Return [X, Y] of the center of cell containing provided text 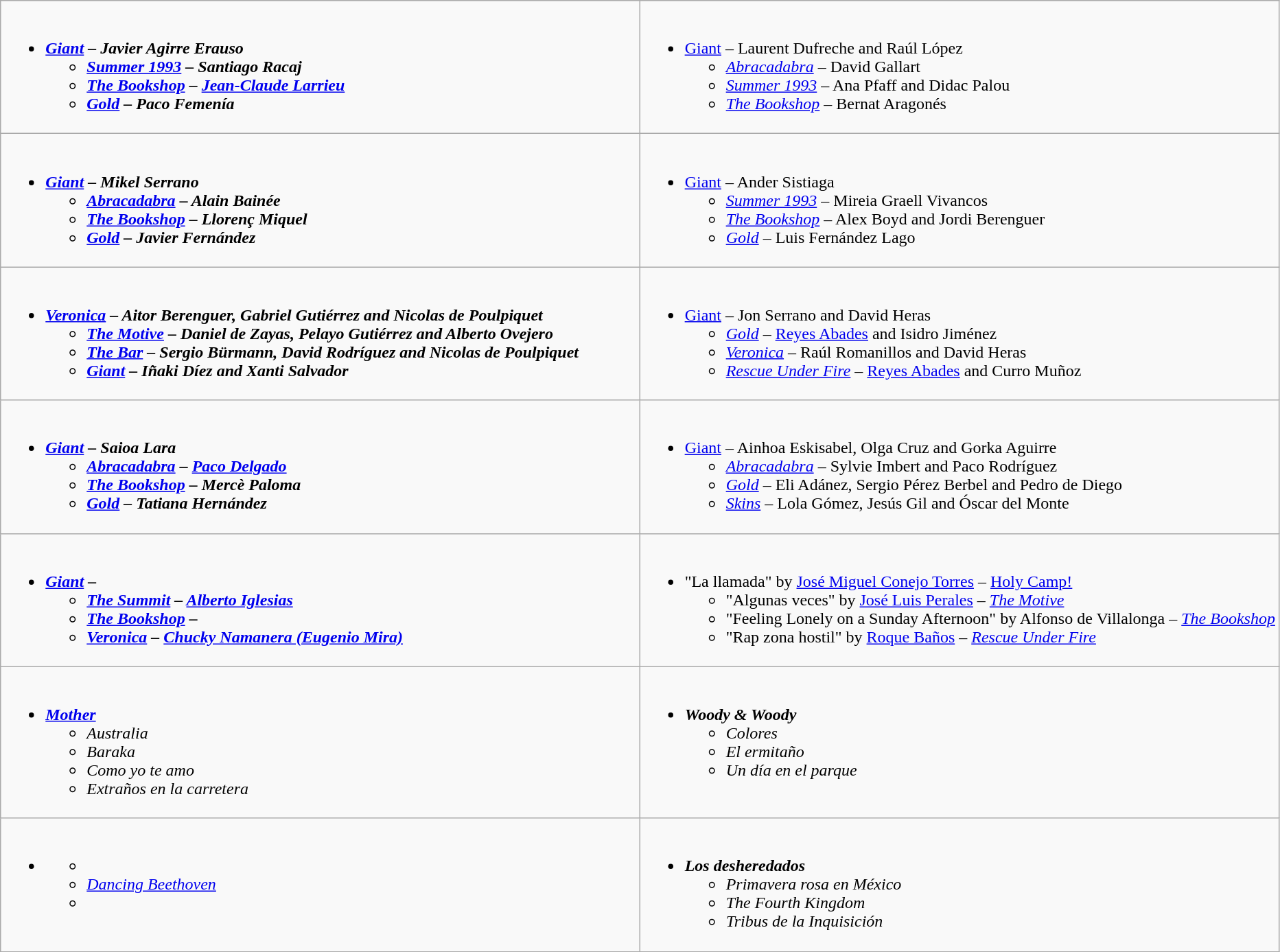
Giant – Javier Agirre ErausoSummer 1993 – Santiago RacajThe Bookshop – Jean-Claude LarrieuGold – Paco Femenía [320, 67]
Giant – Laurent Dufreche and Raúl LópezAbracadabra – David GallartSummer 1993 – Ana Pfaff and Didac PalouThe Bookshop – Bernat Aragonés [959, 67]
MotherAustraliaBarakaComo yo te amoExtraños en la carretera [320, 743]
Giant – Mikel SerranoAbracadabra – Alain BainéeThe Bookshop – Llorenç MiquelGold – Javier Fernández [320, 200]
Woody & WoodyColoresEl ermitañoUn día en el parque [959, 743]
Giant – Saioa LaraAbracadabra – Paco DelgadoThe Bookshop – Mercè PalomaGold – Tatiana Hernández [320, 467]
Giant – The Summit – Alberto IglesiasThe Bookshop – Veronica – Chucky Namanera (Eugenio Mira) [320, 600]
Dancing Beethoven [320, 885]
Giant – Ander SistiagaSummer 1993 – Mireia Graell VivancosThe Bookshop – Alex Boyd and Jordi BerenguerGold – Luis Fernández Lago [959, 200]
Los desheredadosPrimavera rosa en MéxicoThe Fourth KingdomTribus de la Inquisición [959, 885]
